Pinpoint the cell where the given text exists, returning its [x, y] midpoint coordinate. 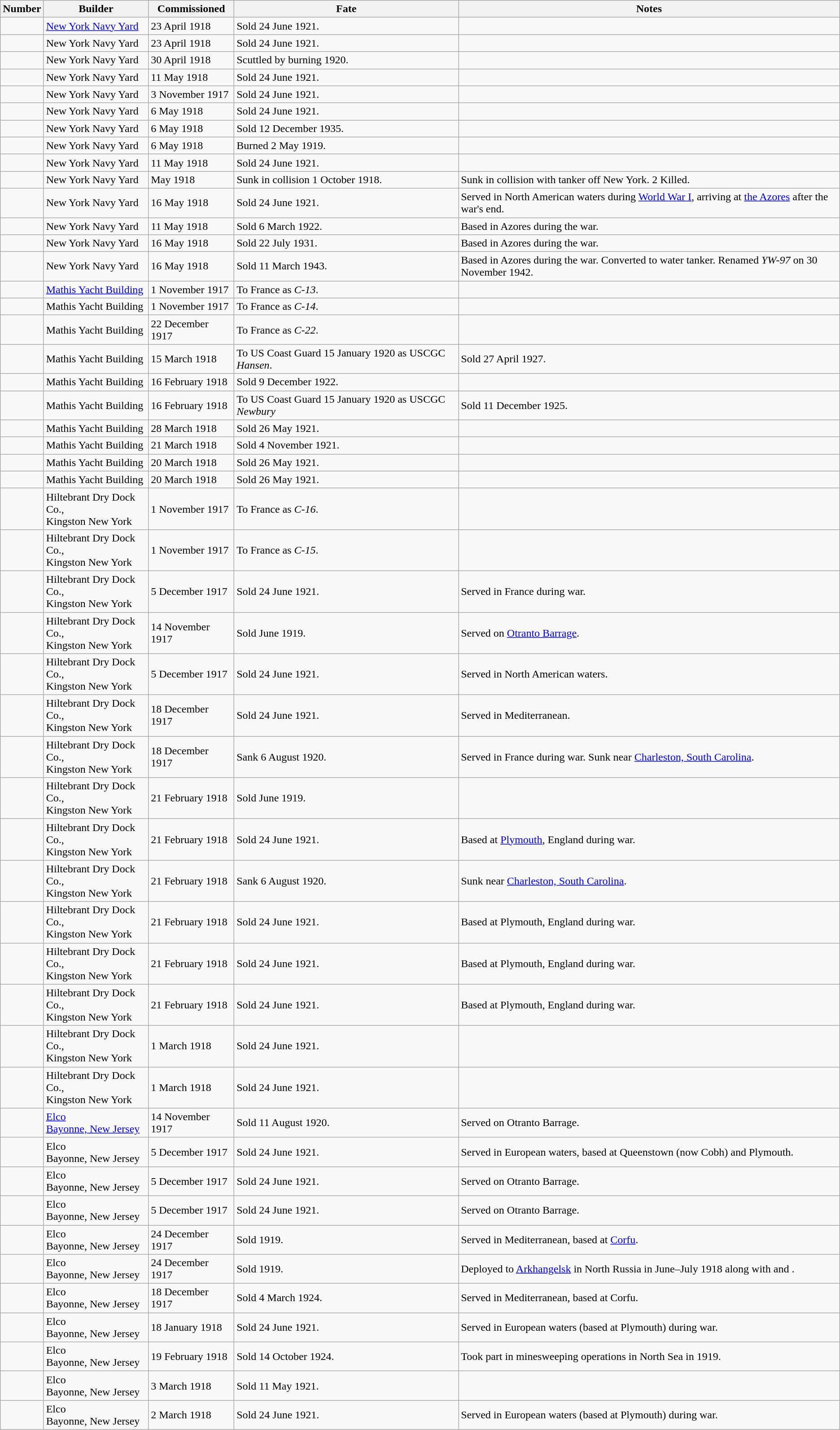
Took part in minesweeping operations in North Sea in 1919. [649, 1357]
Served in Mediterranean. [649, 716]
21 March 1918 [191, 445]
Served in North American waters during World War I, arriving at the Azores after the war's end. [649, 203]
Sold 9 December 1922. [346, 382]
Served in North American waters. [649, 674]
28 March 1918 [191, 428]
Sold 27 April 1927. [649, 359]
19 February 1918 [191, 1357]
Sold 6 March 1922. [346, 226]
To US Coast Guard 15 January 1920 as USCGC Hansen. [346, 359]
Commissioned [191, 9]
Deployed to Arkhangelsk in North Russia in June–July 1918 along with and . [649, 1269]
To France as C-22. [346, 330]
Sunk in collision with tanker off New York. 2 Killed. [649, 180]
Sold 11 August 1920. [346, 1122]
Sunk in collision 1 October 1918. [346, 180]
Sold 12 December 1935. [346, 128]
To France as C-14. [346, 307]
3 March 1918 [191, 1386]
Builder [96, 9]
Sold 11 December 1925. [649, 405]
Scuttled by burning 1920. [346, 60]
30 April 1918 [191, 60]
Served in European waters, based at Queenstown (now Cobh) and Plymouth. [649, 1152]
Burned 2 May 1919. [346, 145]
To France as C-15. [346, 550]
Sold 14 October 1924. [346, 1357]
Sold 11 May 1921. [346, 1386]
Served in France during war. Sunk near Charleston, South Carolina. [649, 757]
To France as C-16. [346, 509]
To France as C-13. [346, 290]
Number [22, 9]
Sold 4 November 1921. [346, 445]
May 1918 [191, 180]
15 March 1918 [191, 359]
Sunk near Charleston, South Carolina. [649, 881]
2 March 1918 [191, 1415]
Notes [649, 9]
Fate [346, 9]
3 November 1917 [191, 94]
To US Coast Guard 15 January 1920 as USCGC Newbury [346, 405]
18 January 1918 [191, 1327]
Sold 4 March 1924. [346, 1298]
22 December 1917 [191, 330]
Based in Azores during the war. Converted to water tanker. Renamed YW-97 on 30 November 1942. [649, 267]
Served in France during war. [649, 591]
Sold 11 March 1943. [346, 267]
Sold 22 July 1931. [346, 243]
